Detect which cell encompasses the target text, then output its [X, Y] center coordinate. 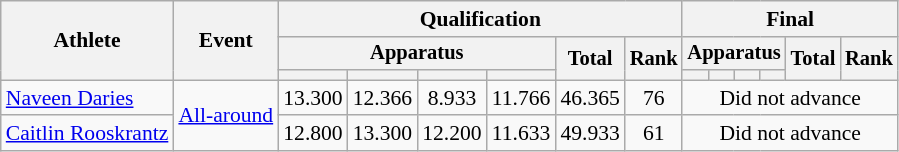
Qualification [480, 19]
Athlete [88, 40]
46.365 [590, 98]
8.933 [452, 98]
49.933 [590, 134]
76 [654, 98]
Event [226, 40]
61 [654, 134]
12.366 [382, 98]
Final [790, 19]
Caitlin Rooskrantz [88, 134]
All-around [226, 116]
11.766 [522, 98]
11.633 [522, 134]
Naveen Daries [88, 98]
12.200 [452, 134]
12.800 [312, 134]
